Output the (X, Y) coordinate of the center of the cell containing the given text.  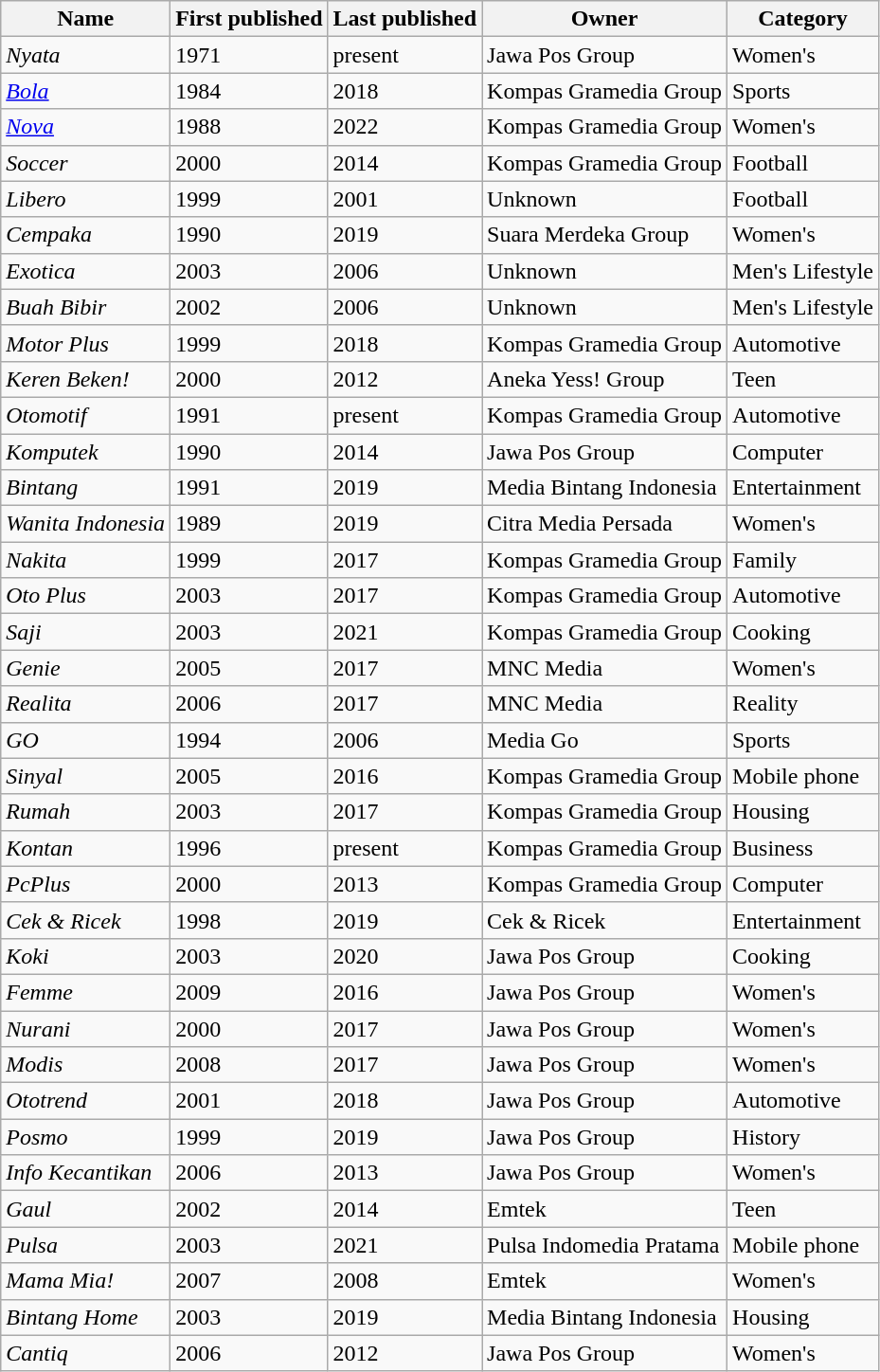
Libero (85, 199)
Category (803, 19)
2020 (404, 956)
Nakita (85, 560)
2009 (249, 992)
Soccer (85, 163)
Posmo (85, 1137)
Wanita Indonesia (85, 524)
Koki (85, 956)
Cempaka (85, 235)
Nurani (85, 1028)
Mama Mia! (85, 1281)
Genie (85, 668)
1998 (249, 920)
2007 (249, 1281)
1996 (249, 848)
Komputek (85, 452)
Family (803, 560)
Last published (404, 19)
First published (249, 19)
Media Go (604, 740)
Kontan (85, 848)
Motor Plus (85, 343)
Info Kecantikan (85, 1173)
Oto Plus (85, 596)
Nyata (85, 55)
Citra Media Persada (604, 524)
PcPlus (85, 884)
Pulsa (85, 1245)
Rumah (85, 812)
Reality (803, 704)
Ototrend (85, 1101)
Bintang Home (85, 1317)
1989 (249, 524)
Otomotif (85, 415)
Buah Bibir (85, 307)
Aneka Yess! Group (604, 379)
Modis (85, 1065)
1994 (249, 740)
Suara Merdeka Group (604, 235)
Pulsa Indomedia Pratama (604, 1245)
Bintang (85, 488)
History (803, 1137)
2022 (404, 127)
Business (803, 848)
1984 (249, 91)
Saji (85, 632)
1988 (249, 127)
Sinyal (85, 776)
Gaul (85, 1209)
Femme (85, 992)
Owner (604, 19)
GO (85, 740)
Bola (85, 91)
Name (85, 19)
Realita (85, 704)
1971 (249, 55)
Exotica (85, 271)
Keren Beken! (85, 379)
Nova (85, 127)
Cantiq (85, 1353)
